Identify which cell holds the provided text, then report its [X, Y] central coordinate. 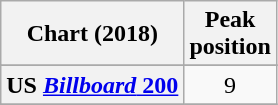
9 [230, 85]
Peak position [230, 34]
Chart (2018) [92, 34]
US Billboard 200 [92, 85]
